Detect which cell encompasses the target text, then output its (x, y) center coordinate. 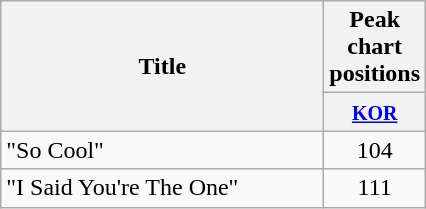
Title (162, 66)
111 (375, 188)
104 (375, 150)
"So Cool" (162, 150)
Peak chart positions (375, 47)
"I Said You're The One" (162, 188)
KOR (375, 112)
